Locate the cell with the specified text and output its (x, y) center coordinate. 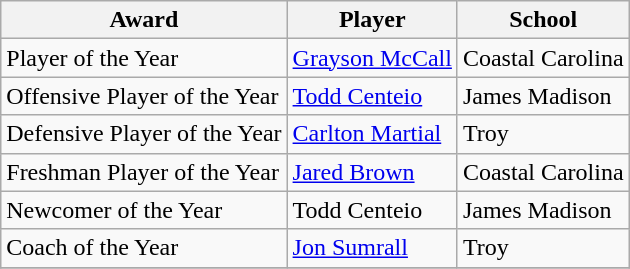
Freshman Player of the Year (144, 172)
Jon Sumrall (372, 248)
Newcomer of the Year (144, 210)
Offensive Player of the Year (144, 96)
Coach of the Year (144, 248)
Grayson McCall (372, 58)
Player (372, 20)
School (543, 20)
Carlton Martial (372, 134)
Jared Brown (372, 172)
Award (144, 20)
Player of the Year (144, 58)
Defensive Player of the Year (144, 134)
